Output the (x, y) coordinate of the center of the cell containing the given text.  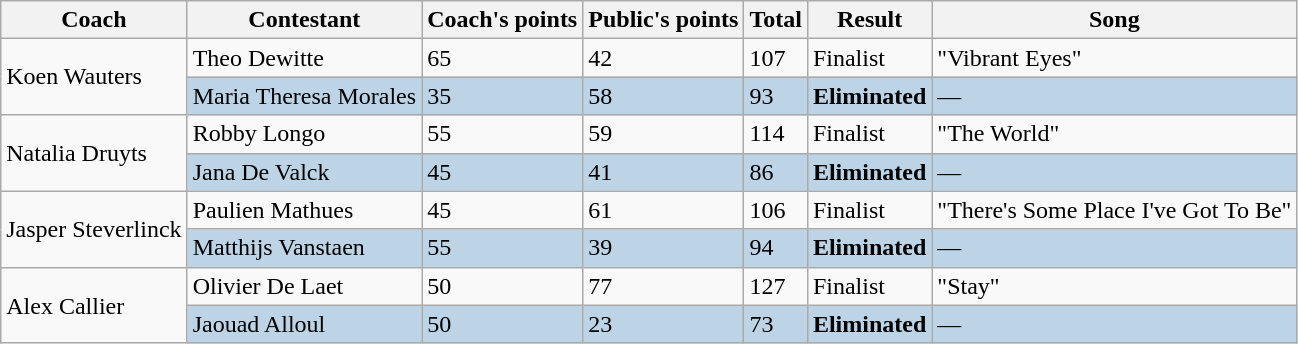
"Vibrant Eyes" (1114, 58)
114 (776, 134)
35 (502, 96)
41 (664, 172)
Result (869, 20)
Public's points (664, 20)
Maria Theresa Morales (304, 96)
Matthijs Vanstaen (304, 248)
Coach (94, 20)
Natalia Druyts (94, 153)
59 (664, 134)
Koen Wauters (94, 77)
127 (776, 286)
Contestant (304, 20)
23 (664, 324)
"The World" (1114, 134)
93 (776, 96)
Jaouad Alloul (304, 324)
39 (664, 248)
Jasper Steverlinck (94, 229)
Alex Callier (94, 305)
107 (776, 58)
42 (664, 58)
Robby Longo (304, 134)
58 (664, 96)
Olivier De Laet (304, 286)
Theo Dewitte (304, 58)
65 (502, 58)
Coach's points (502, 20)
61 (664, 210)
Total (776, 20)
"Stay" (1114, 286)
"There's Some Place I've Got To Be" (1114, 210)
Jana De Valck (304, 172)
Paulien Mathues (304, 210)
73 (776, 324)
77 (664, 286)
86 (776, 172)
94 (776, 248)
Song (1114, 20)
106 (776, 210)
